Provide the (x, y) coordinate of the cell's center where the given text is located.  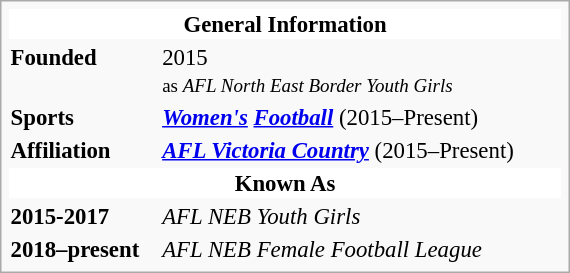
General Information (285, 24)
2015as AFL North East Border Youth Girls (361, 70)
2015-2017 (84, 216)
Affiliation (84, 150)
Known As (285, 183)
Women's Football (2015–Present) (361, 117)
Founded (84, 70)
AFL Victoria Country (2015–Present) (361, 150)
AFL NEB Youth Girls (361, 216)
2018–present (84, 249)
Sports (84, 117)
AFL NEB Female Football League (361, 249)
